Find where the given text appears and provide that cell's center as [X, Y] coordinate. 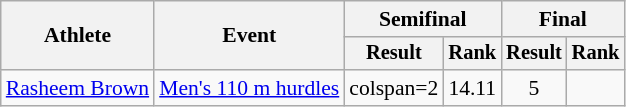
14.11 [472, 88]
colspan=2 [394, 88]
Semifinal [422, 19]
Men's 110 m hurdles [249, 88]
5 [534, 88]
Event [249, 36]
Rasheem Brown [78, 88]
Final [562, 19]
Athlete [78, 36]
